For the text-containing cell, return its midpoint in (X, Y) coordinate format. 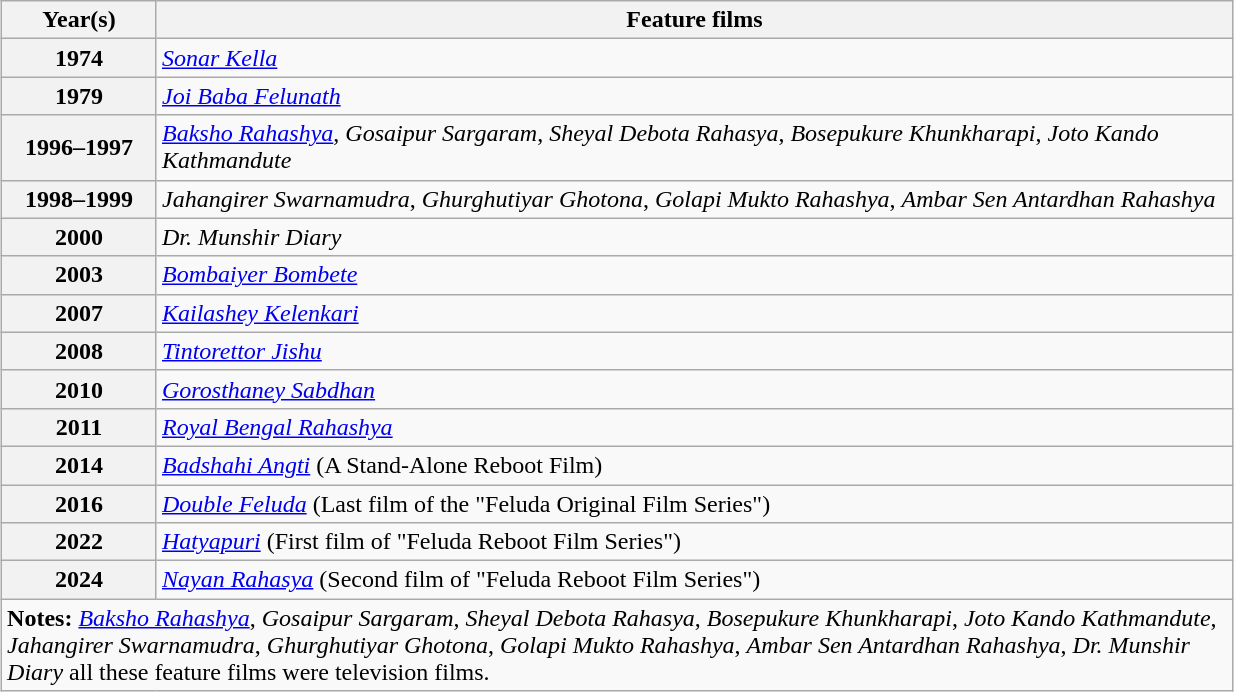
2014 (80, 465)
Gorosthaney Sabdhan (694, 389)
Year(s) (80, 20)
Sonar Kella (694, 58)
Royal Bengal Rahashya (694, 427)
2007 (80, 313)
1996–1997 (80, 148)
2010 (80, 389)
1998–1999 (80, 199)
2024 (80, 580)
Double Feluda (Last film of the "Feluda Original Film Series") (694, 503)
Jahangirer Swarnamudra, Ghurghutiyar Ghotona, Golapi Mukto Rahashya, Ambar Sen Antardhan Rahashya (694, 199)
2000 (80, 237)
Bombaiyer Bombete (694, 275)
Joi Baba Felunath (694, 96)
Feature films (694, 20)
1979 (80, 96)
1974 (80, 58)
2008 (80, 351)
Kailashey Kelenkari (694, 313)
Badshahi Angti (A Stand-Alone Reboot Film) (694, 465)
Nayan Rahasya (Second film of "Feluda Reboot Film Series") (694, 580)
Hatyapuri (First film of "Feluda Reboot Film Series") (694, 542)
Tintorettor Jishu (694, 351)
2016 (80, 503)
Baksho Rahashya, Gosaipur Sargaram, Sheyal Debota Rahasya, Bosepukure Khunkharapi, Joto Kando Kathmandute (694, 148)
2022 (80, 542)
2011 (80, 427)
2003 (80, 275)
Dr. Munshir Diary (694, 237)
